Output the (x, y) coordinate of the center of the cell containing the given text.  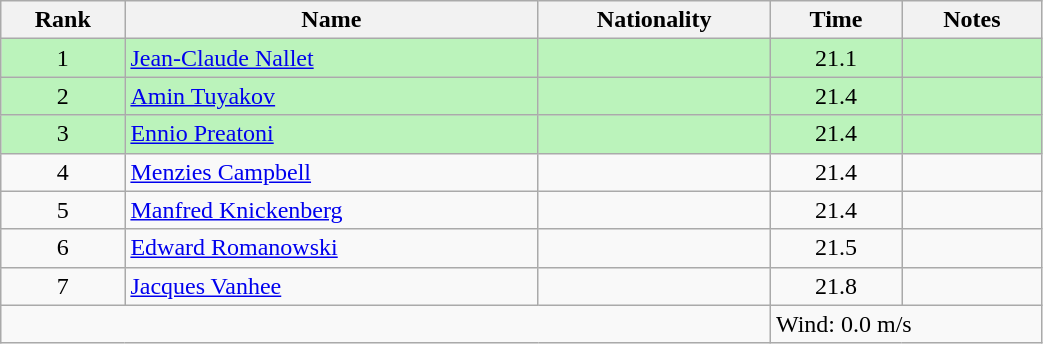
2 (63, 96)
Amin Tuyakov (332, 96)
Jean-Claude Nallet (332, 58)
Edward Romanowski (332, 248)
4 (63, 172)
7 (63, 286)
3 (63, 134)
Nationality (654, 20)
21.1 (836, 58)
21.8 (836, 286)
6 (63, 248)
Time (836, 20)
Wind: 0.0 m/s (906, 324)
Ennio Preatoni (332, 134)
21.5 (836, 248)
Manfred Knickenberg (332, 210)
1 (63, 58)
Menzies Campbell (332, 172)
Name (332, 20)
Rank (63, 20)
Jacques Vanhee (332, 286)
5 (63, 210)
Notes (972, 20)
